Provide the [X, Y] coordinate of the cell's center where the given text is located.  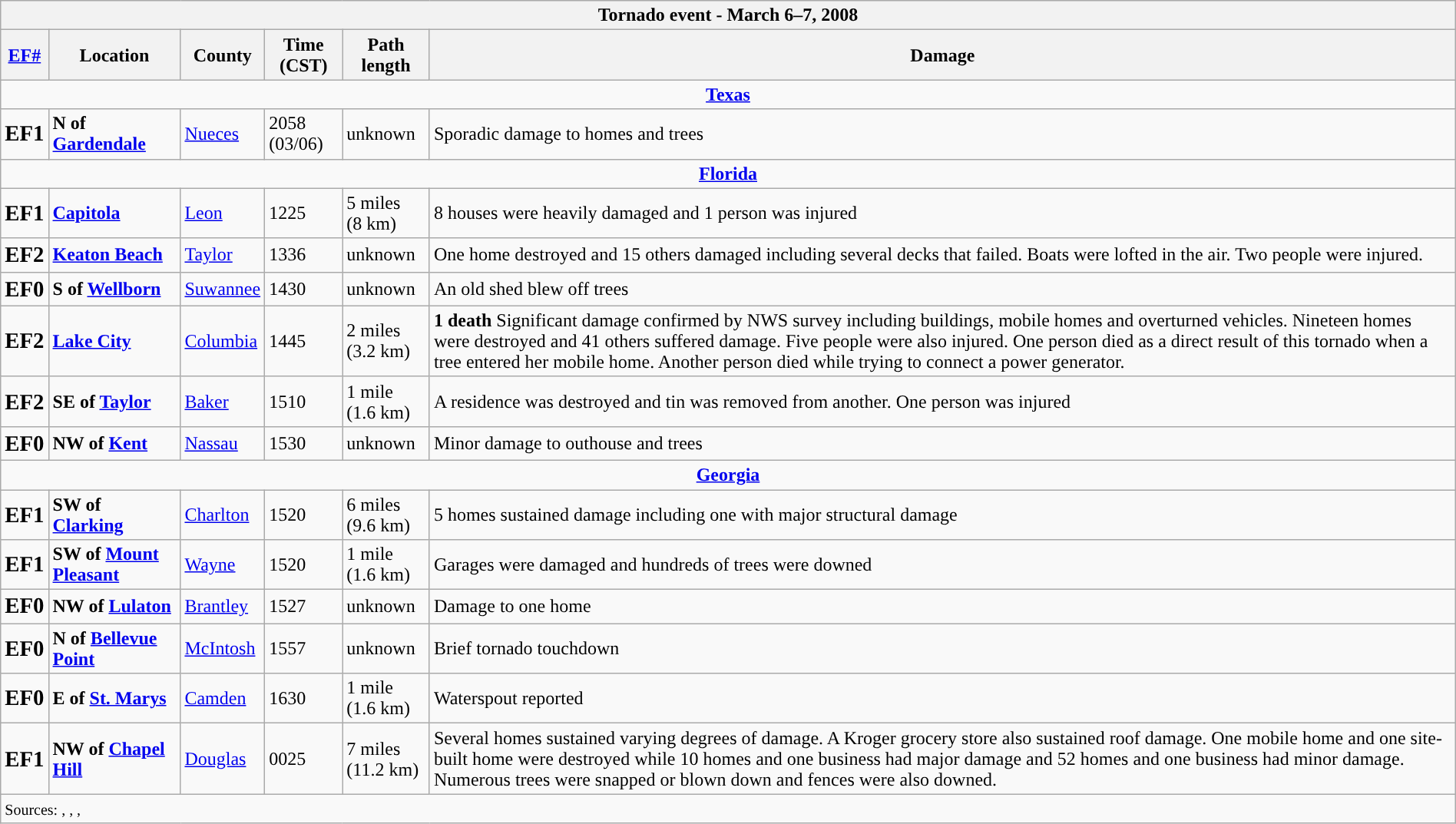
N of Gardendale [114, 134]
5 homes sustained damage including one with major structural damage [942, 515]
County [223, 55]
NW of Chapel Hill [114, 759]
1336 [304, 255]
Wayne [223, 565]
Waterspout reported [942, 699]
8 houses were heavily damaged and 1 person was injured [942, 213]
Texas [728, 94]
Minor damage to outhouse and trees [942, 443]
Lake City [114, 341]
2058 (03/06) [304, 134]
A residence was destroyed and tin was removed from another. One person was injured [942, 401]
SW of Clarking [114, 515]
Damage to one home [942, 607]
McIntosh [223, 648]
Columbia [223, 341]
N of Bellevue Point [114, 648]
1225 [304, 213]
1530 [304, 443]
SW of Mount Pleasant [114, 565]
Georgia [728, 475]
Tornado event - March 6–7, 2008 [728, 15]
Taylor [223, 255]
1510 [304, 401]
Sources: , , , [728, 809]
Damage [942, 55]
NW of Lulaton [114, 607]
1527 [304, 607]
Path length [386, 55]
One home destroyed and 15 others damaged including several decks that failed. Boats were lofted in the air. Two people were injured. [942, 255]
Sporadic damage to homes and trees [942, 134]
Garages were damaged and hundreds of trees were downed [942, 565]
Nueces [223, 134]
Nassau [223, 443]
NW of Kent [114, 443]
Time (CST) [304, 55]
Brantley [223, 607]
1445 [304, 341]
Capitola [114, 213]
Brief tornado touchdown [942, 648]
7 miles (11.2 km) [386, 759]
Leon [223, 213]
E of St. Marys [114, 699]
1630 [304, 699]
S of Wellborn [114, 289]
Camden [223, 699]
Suwannee [223, 289]
6 miles (9.6 km) [386, 515]
An old shed blew off trees [942, 289]
EF# [25, 55]
Douglas [223, 759]
1557 [304, 648]
1430 [304, 289]
Charlton [223, 515]
0025 [304, 759]
Location [114, 55]
Baker [223, 401]
Keaton Beach [114, 255]
2 miles (3.2 km) [386, 341]
5 miles (8 km) [386, 213]
SE of Taylor [114, 401]
Florida [728, 174]
